Return [X, Y] of the center of cell containing provided text 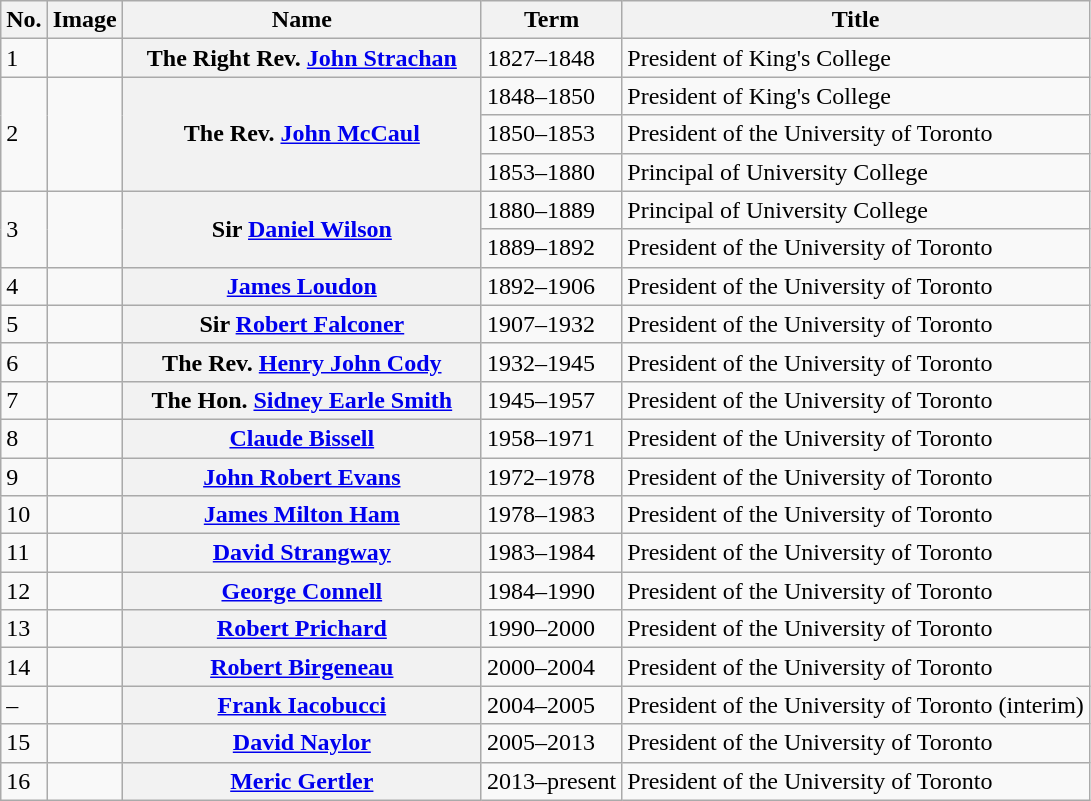
Meric Gertler [302, 781]
1848–1850 [551, 96]
1990–2000 [551, 629]
President of the University of Toronto (interim) [856, 705]
1945–1957 [551, 400]
2 [24, 134]
1892–1906 [551, 286]
Robert Prichard [302, 629]
Robert Birgeneau [302, 667]
Sir Daniel Wilson [302, 229]
15 [24, 743]
2000–2004 [551, 667]
The Rev. John McCaul [302, 134]
James Loudon [302, 286]
George Connell [302, 591]
No. [24, 20]
John Robert Evans [302, 477]
13 [24, 629]
The Rev. Henry John Cody [302, 362]
14 [24, 667]
James Milton Ham [302, 515]
1984–1990 [551, 591]
The Hon. Sidney Earle Smith [302, 400]
8 [24, 438]
9 [24, 477]
1 [24, 58]
10 [24, 515]
11 [24, 553]
1958–1971 [551, 438]
1850–1853 [551, 134]
Title [856, 20]
1972–1978 [551, 477]
6 [24, 362]
2005–2013 [551, 743]
3 [24, 229]
Image [84, 20]
– [24, 705]
12 [24, 591]
David Naylor [302, 743]
2004–2005 [551, 705]
5 [24, 324]
Frank Iacobucci [302, 705]
1978–1983 [551, 515]
Term [551, 20]
1853–1880 [551, 172]
1983–1984 [551, 553]
The Right Rev. John Strachan [302, 58]
7 [24, 400]
2013–present [551, 781]
Name [302, 20]
1827–1848 [551, 58]
Claude Bissell [302, 438]
16 [24, 781]
1889–1892 [551, 248]
1932–1945 [551, 362]
1880–1889 [551, 210]
4 [24, 286]
1907–1932 [551, 324]
David Strangway [302, 553]
Sir Robert Falconer [302, 324]
